Search for the cell housing the specified text and yield its (x, y) center coordinate. 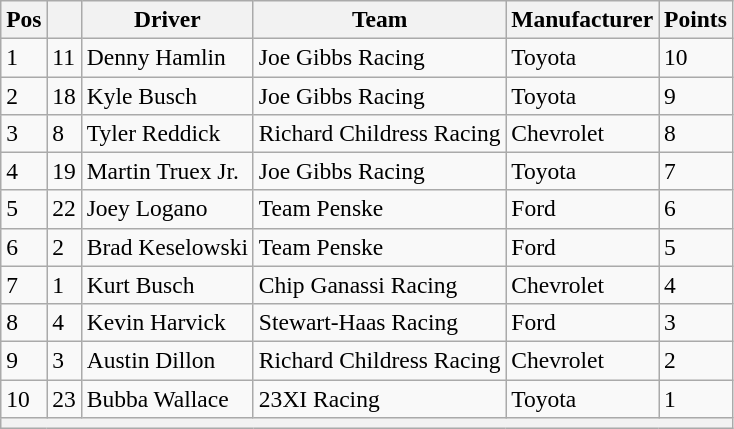
Pos (24, 19)
Brad Keselowski (167, 247)
Stewart-Haas Racing (379, 322)
22 (64, 209)
11 (64, 57)
Martin Truex Jr. (167, 171)
Kurt Busch (167, 285)
Denny Hamlin (167, 57)
Driver (167, 19)
Tyler Reddick (167, 133)
Bubba Wallace (167, 398)
23 (64, 398)
Team (379, 19)
Manufacturer (582, 19)
Kevin Harvick (167, 322)
Austin Dillon (167, 360)
Points (696, 19)
Kyle Busch (167, 95)
23XI Racing (379, 398)
18 (64, 95)
Chip Ganassi Racing (379, 285)
Joey Logano (167, 209)
19 (64, 171)
